Output the [x, y] coordinate of the center of the cell containing the given text.  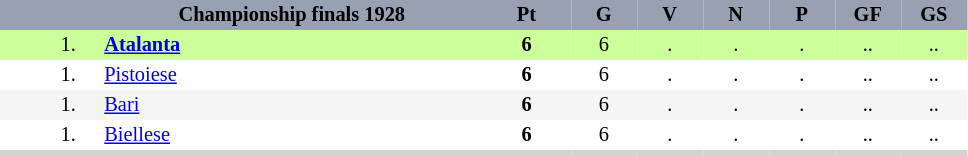
Bari [292, 105]
P [802, 15]
Pt [526, 15]
Biellese [292, 135]
Championship finals 1928 [292, 15]
V [670, 15]
GS [934, 15]
Atalanta [292, 45]
N [736, 15]
Pistoiese [292, 75]
G [604, 15]
GF [868, 15]
